Pinpoint the cell where the given text exists, returning its (x, y) midpoint coordinate. 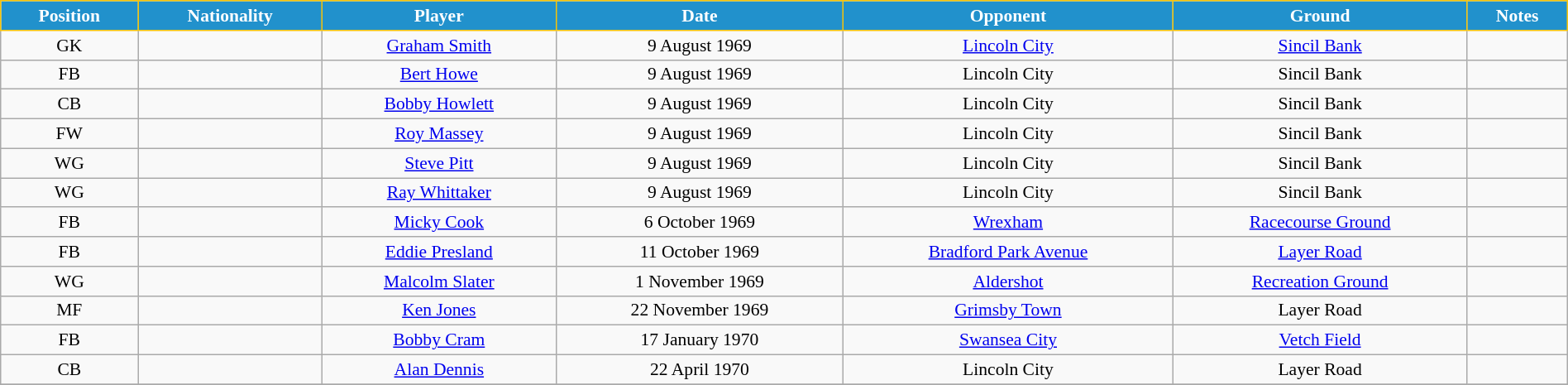
Notes (1517, 16)
Bobby Cram (438, 340)
Aldershot (1009, 282)
22 November 1969 (700, 310)
Grimsby Town (1009, 310)
Bradford Park Avenue (1009, 252)
Nationality (230, 16)
11 October 1969 (700, 252)
Bert Howe (438, 75)
17 January 1970 (700, 340)
GK (69, 46)
Ray Whittaker (438, 193)
Micky Cook (438, 223)
Position (69, 16)
Recreation Ground (1320, 282)
Wrexham (1009, 223)
Racecourse Ground (1320, 223)
Ken Jones (438, 310)
Ground (1320, 16)
FW (69, 134)
Eddie Presland (438, 252)
Opponent (1009, 16)
6 October 1969 (700, 223)
Vetch Field (1320, 340)
MF (69, 310)
Date (700, 16)
Graham Smith (438, 46)
Player (438, 16)
Alan Dennis (438, 370)
22 April 1970 (700, 370)
Bobby Howlett (438, 104)
Swansea City (1009, 340)
Malcolm Slater (438, 282)
1 November 1969 (700, 282)
Roy Massey (438, 134)
Steve Pitt (438, 163)
